Determine the (X, Y) coordinate at the center of the cell enclosing the given text.  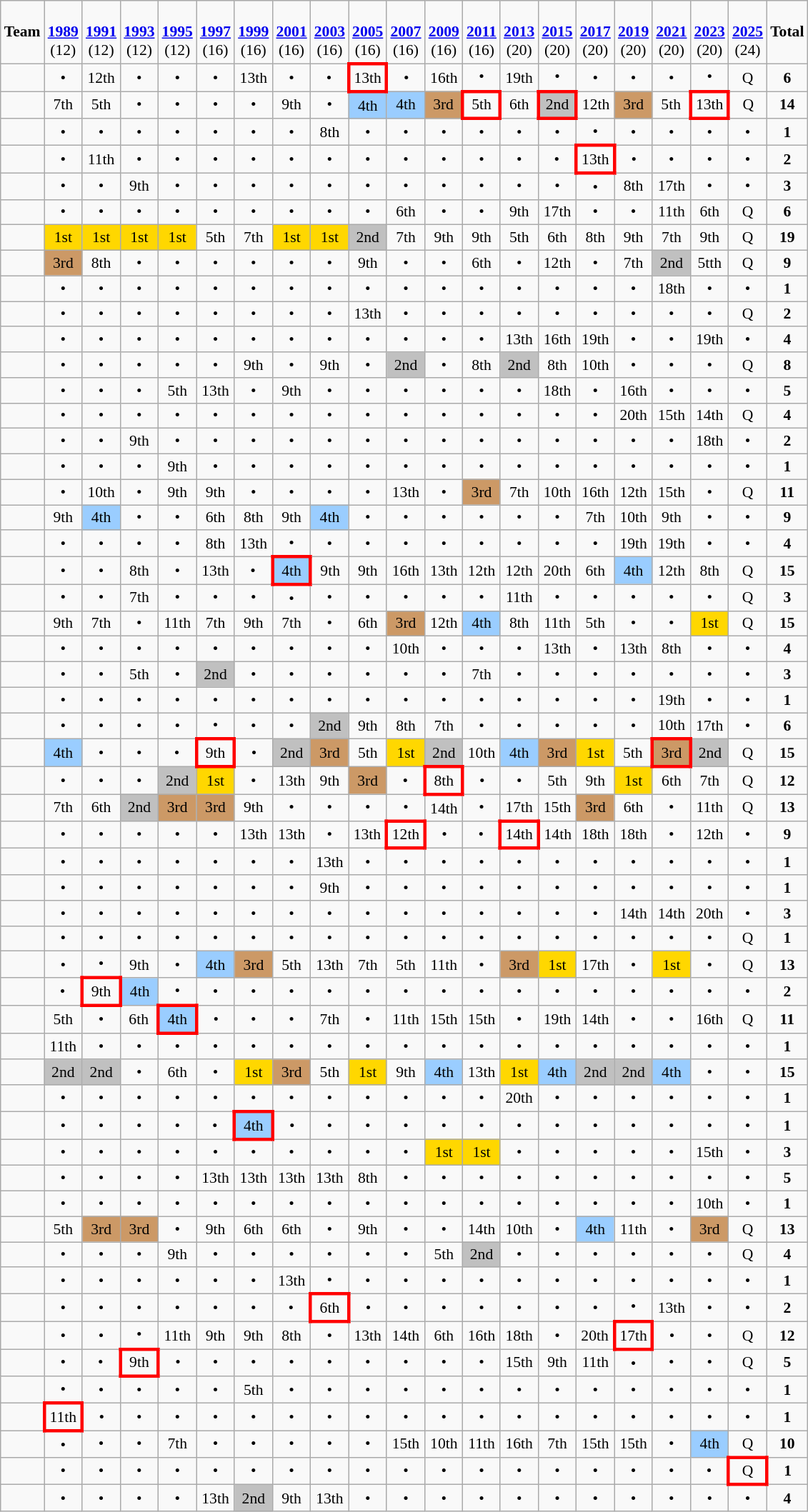
1989(12) (63, 32)
2003(16) (330, 32)
2015(20) (557, 32)
2007(16) (406, 32)
2005(16) (367, 32)
1997(16) (216, 32)
2009(16) (444, 32)
19 (787, 238)
10 (787, 1444)
1991(12) (101, 32)
5tth (710, 264)
2017(20) (596, 32)
2025(24) (747, 32)
2021(20) (672, 32)
2023(20) (710, 32)
1993(12) (139, 32)
2011(16) (482, 32)
1999(16) (253, 32)
1995(12) (177, 32)
Total (787, 32)
8 (787, 365)
2013(20) (519, 32)
2019(20) (633, 32)
Team (23, 32)
14 (787, 106)
2001(16) (291, 32)
